Pinpoint the cell where the given text exists, returning its [x, y] midpoint coordinate. 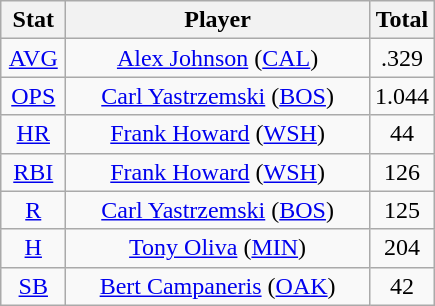
.329 [402, 58]
Stat [34, 20]
R [34, 210]
Player [218, 20]
Alex Johnson (CAL) [218, 58]
44 [402, 134]
204 [402, 248]
Total [402, 20]
RBI [34, 172]
125 [402, 210]
OPS [34, 96]
H [34, 248]
HR [34, 134]
126 [402, 172]
AVG [34, 58]
Tony Oliva (MIN) [218, 248]
Bert Campaneris (OAK) [218, 286]
1.044 [402, 96]
42 [402, 286]
SB [34, 286]
